Extract the [x, y] coordinate from the center of the cell holding the provided text.  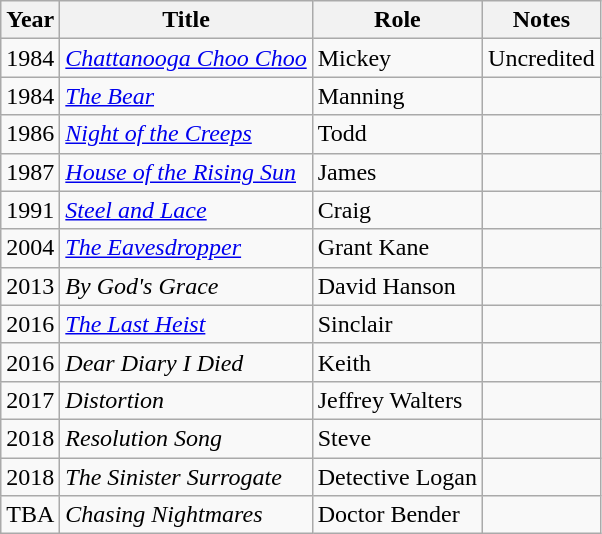
Mickey [397, 58]
1987 [30, 172]
Chasing Nightmares [186, 515]
House of the Rising Sun [186, 172]
Uncredited [542, 58]
By God's Grace [186, 286]
Dear Diary I Died [186, 362]
Steel and Lace [186, 210]
1986 [30, 134]
The Eavesdropper [186, 248]
Grant Kane [397, 248]
Sinclair [397, 324]
Todd [397, 134]
2013 [30, 286]
Detective Logan [397, 477]
Title [186, 20]
Resolution Song [186, 438]
The Sinister Surrogate [186, 477]
1991 [30, 210]
Craig [397, 210]
The Bear [186, 96]
Manning [397, 96]
Notes [542, 20]
James [397, 172]
Doctor Bender [397, 515]
Keith [397, 362]
Year [30, 20]
Jeffrey Walters [397, 400]
David Hanson [397, 286]
Role [397, 20]
2004 [30, 248]
2017 [30, 400]
The Last Heist [186, 324]
Night of the Creeps [186, 134]
TBA [30, 515]
Distortion [186, 400]
Chattanooga Choo Choo [186, 58]
Steve [397, 438]
